Output the (X, Y) coordinate of the center of the cell containing the given text.  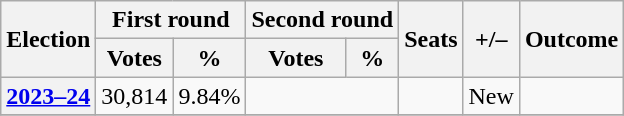
30,814 (134, 96)
Second round (322, 20)
First round (171, 20)
New (491, 96)
Seats (431, 39)
Outcome (571, 39)
Election (48, 39)
+/– (491, 39)
2023–24 (48, 96)
9.84% (210, 96)
